Identify which cell holds the provided text, then report its [X, Y] central coordinate. 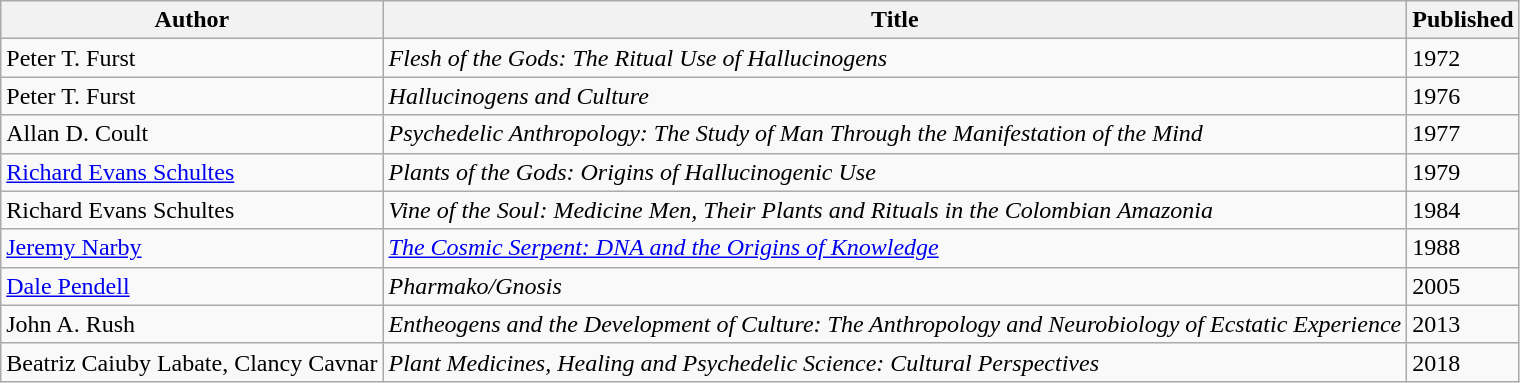
Hallucinogens and Culture [895, 96]
Flesh of the Gods: The Ritual Use of Hallucinogens [895, 58]
Plant Medicines, Healing and Psychedelic Science: Cultural Perspectives [895, 362]
2005 [1463, 286]
Entheogens and the Development of Culture: The Anthropology and Neurobiology of Ecstatic Experience [895, 324]
1977 [1463, 134]
1976 [1463, 96]
1979 [1463, 172]
Author [192, 20]
Psychedelic Anthropology: The Study of Man Through the Manifestation of the Mind [895, 134]
Dale Pendell [192, 286]
Title [895, 20]
1972 [1463, 58]
Beatriz Caiuby Labate, Clancy Cavnar [192, 362]
Plants of the Gods: Origins of Hallucinogenic Use [895, 172]
John A. Rush [192, 324]
Pharmako/Gnosis [895, 286]
Published [1463, 20]
Allan D. Coult [192, 134]
2013 [1463, 324]
1988 [1463, 248]
1984 [1463, 210]
Jeremy Narby [192, 248]
The Cosmic Serpent: DNA and the Origins of Knowledge [895, 248]
Vine of the Soul: Medicine Men, Their Plants and Rituals in the Colombian Amazonia [895, 210]
2018 [1463, 362]
